Return the (X, Y) coordinate for the center point of the cell that contains the specified text.  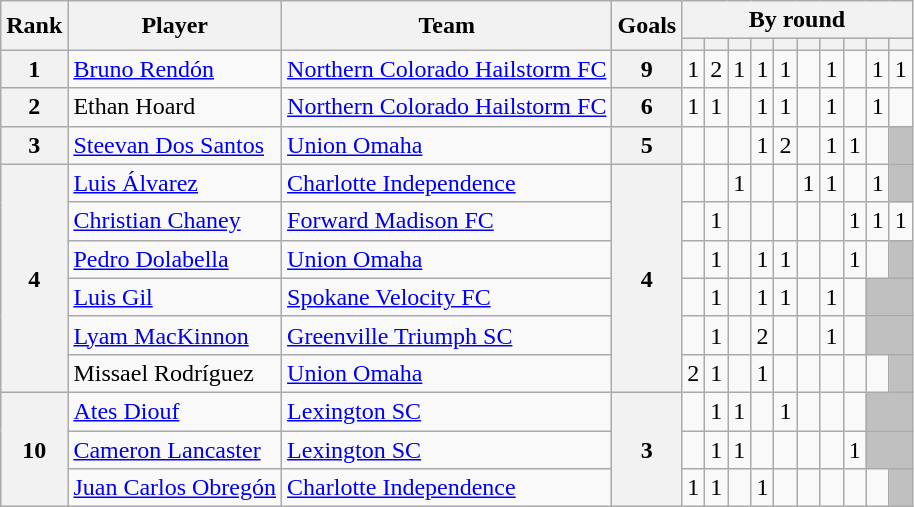
Team (447, 26)
Lyam MacKinnon (175, 335)
Juan Carlos Obregón (175, 488)
Rank (34, 26)
Player (175, 26)
Christian Chaney (175, 221)
9 (647, 69)
Ates Diouf (175, 411)
Bruno Rendón (175, 69)
Pedro Dolabella (175, 259)
5 (647, 145)
Forward Madison FC (447, 221)
Goals (647, 26)
By round (798, 20)
Missael Rodríguez (175, 373)
Luis Álvarez (175, 183)
Spokane Velocity FC (447, 297)
Luis Gil (175, 297)
Greenville Triumph SC (447, 335)
10 (34, 449)
Cameron Lancaster (175, 449)
6 (647, 107)
Ethan Hoard (175, 107)
Steevan Dos Santos (175, 145)
